Capture the cell that displays the provided text and extract its (x, y) central coordinate. 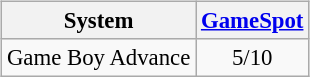
System (99, 20)
5/10 (252, 58)
Game Boy Advance (99, 58)
GameSpot (252, 20)
